Output the (X, Y) coordinate of the center of the cell containing the given text.  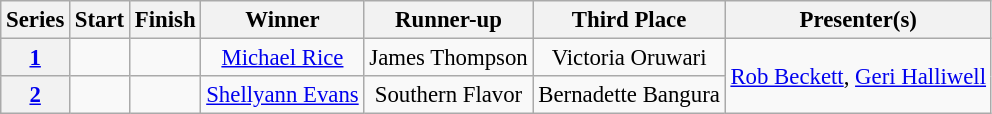
Michael Rice (282, 58)
Finish (166, 20)
James Thompson (448, 58)
Bernadette Bangura (629, 95)
Winner (282, 20)
Shellyann Evans (282, 95)
1 (36, 58)
Series (36, 20)
Presenter(s) (858, 20)
2 (36, 95)
Runner-up (448, 20)
Rob Beckett, Geri Halliwell (858, 76)
Third Place (629, 20)
Victoria Oruwari (629, 58)
Start (100, 20)
Southern Flavor (448, 95)
